Identify which cell holds the provided text, then report its [X, Y] central coordinate. 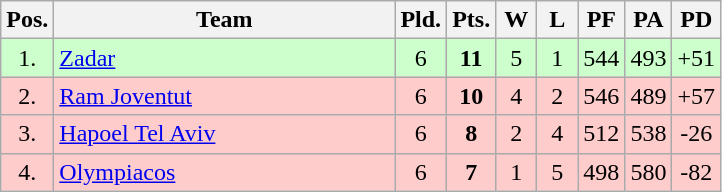
L [558, 20]
2. [28, 96]
498 [602, 172]
Zadar [224, 58]
8 [472, 134]
Olympiacos [224, 172]
11 [472, 58]
+57 [696, 96]
10 [472, 96]
544 [602, 58]
+51 [696, 58]
Pos. [28, 20]
538 [648, 134]
PD [696, 20]
-82 [696, 172]
Team [224, 20]
580 [648, 172]
512 [602, 134]
PA [648, 20]
3. [28, 134]
4. [28, 172]
PF [602, 20]
Pld. [421, 20]
493 [648, 58]
546 [602, 96]
1. [28, 58]
W [516, 20]
7 [472, 172]
Hapoel Tel Aviv [224, 134]
Ram Joventut [224, 96]
Pts. [472, 20]
489 [648, 96]
-26 [696, 134]
